Extract the (X, Y) coordinate from the center of the cell holding the provided text.  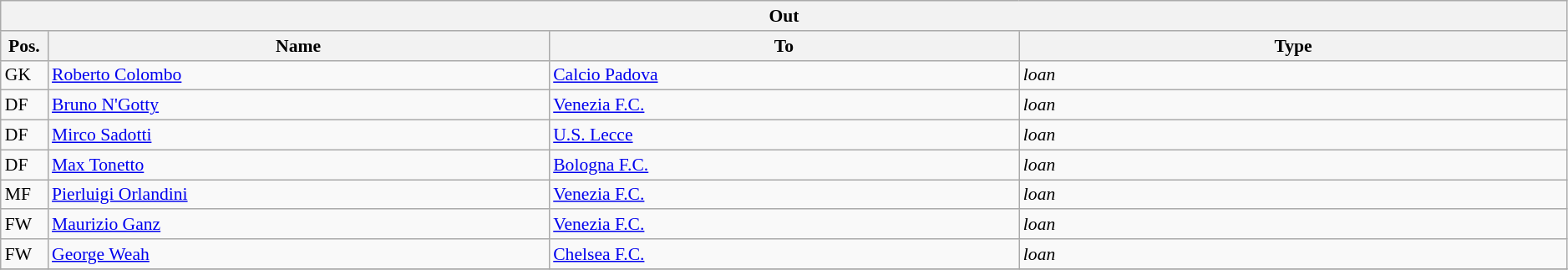
Max Tonetto (298, 165)
George Weah (298, 254)
U.S. Lecce (784, 135)
Roberto Colombo (298, 75)
Mirco Sadotti (298, 135)
Maurizio Ganz (298, 225)
Out (784, 16)
Chelsea F.C. (784, 254)
Bologna F.C. (784, 165)
Pos. (24, 46)
MF (24, 195)
Name (298, 46)
To (784, 46)
Type (1293, 46)
GK (24, 75)
Pierluigi Orlandini (298, 195)
Calcio Padova (784, 75)
Bruno N'Gotty (298, 105)
